Determine the (x, y) coordinate at the center of the cell enclosing the given text.  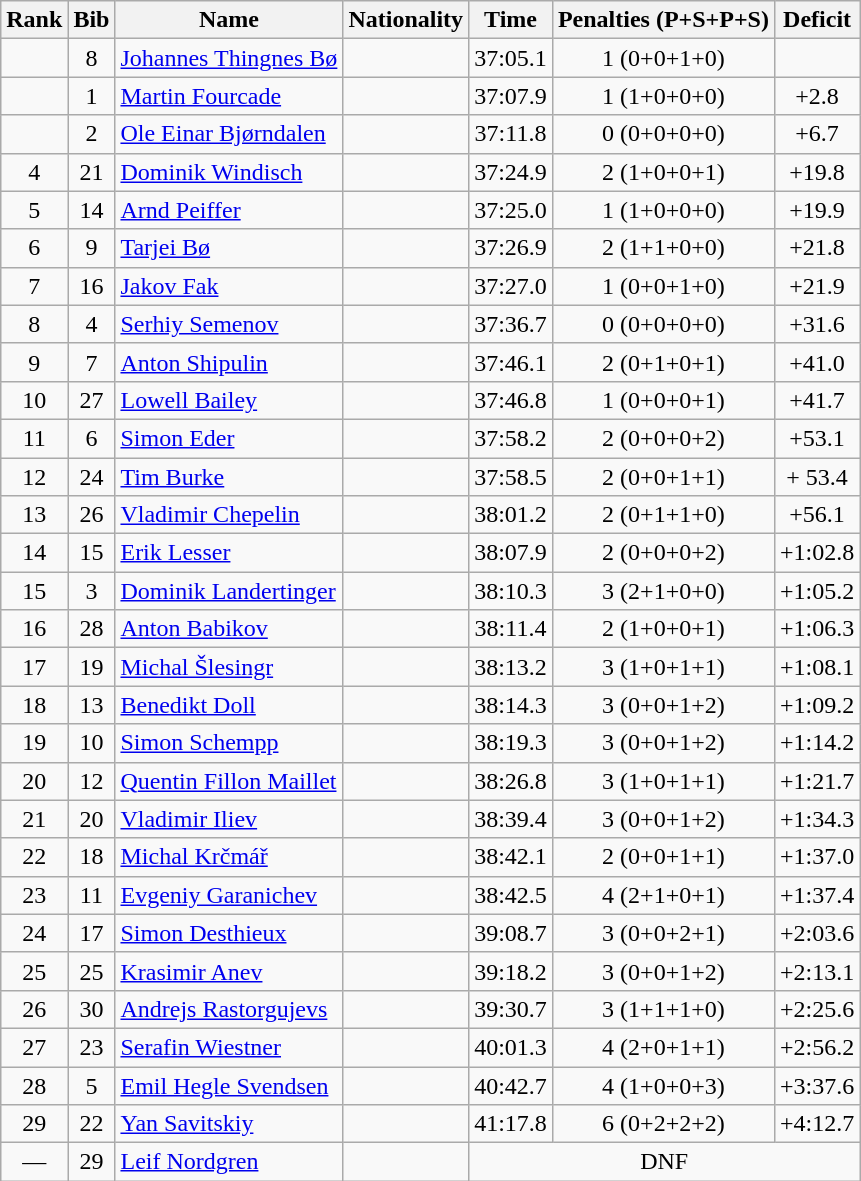
38:10.3 (511, 591)
37:46.1 (511, 362)
39:08.7 (511, 933)
2 (92, 134)
DNF (664, 1162)
+21.9 (816, 286)
Martin Fourcade (229, 96)
+19.9 (816, 210)
Deficit (816, 20)
Anton Babikov (229, 629)
Bib (92, 20)
+2:03.6 (816, 933)
Anton Shipulin (229, 362)
38:11.4 (511, 629)
+1:37.4 (816, 895)
Simon Schempp (229, 743)
4 (1+0+0+3) (663, 1085)
— (34, 1162)
Vladimir Chepelin (229, 515)
+1:02.8 (816, 553)
+53.1 (816, 438)
+41.7 (816, 400)
38:42.1 (511, 857)
38:01.2 (511, 515)
Tim Burke (229, 477)
37:26.9 (511, 248)
38:14.3 (511, 705)
+3:37.6 (816, 1085)
Benedikt Doll (229, 705)
+2:13.1 (816, 971)
41:17.8 (511, 1124)
40:01.3 (511, 1047)
38:07.9 (511, 553)
30 (92, 1009)
Lowell Bailey (229, 400)
Ole Einar Bjørndalen (229, 134)
Leif Nordgren (229, 1162)
37:58.2 (511, 438)
37:05.1 (511, 58)
39:30.7 (511, 1009)
Rank (34, 20)
+1:08.1 (816, 667)
Dominik Windisch (229, 172)
38:13.2 (511, 667)
+1:09.2 (816, 705)
37:58.5 (511, 477)
Andrejs Rastorgujevs (229, 1009)
Jakov Fak (229, 286)
1 (0+0+0+1) (663, 400)
Dominik Landertinger (229, 591)
Johannes Thingnes Bø (229, 58)
Vladimir Iliev (229, 819)
37:11.8 (511, 134)
3 (2+1+0+0) (663, 591)
Evgeniy Garanichev (229, 895)
Michal Šlesingr (229, 667)
Nationality (406, 20)
Krasimir Anev (229, 971)
37:27.0 (511, 286)
Time (511, 20)
38:42.5 (511, 895)
+6.7 (816, 134)
+1:14.2 (816, 743)
40:42.7 (511, 1085)
Serhiy Semenov (229, 324)
37:36.7 (511, 324)
2 (1+1+0+0) (663, 248)
+56.1 (816, 515)
38:19.3 (511, 743)
37:24.9 (511, 172)
Michal Krčmář (229, 857)
38:39.4 (511, 819)
Tarjei Bø (229, 248)
+ 53.4 (816, 477)
Emil Hegle Svendsen (229, 1085)
2 (0+1+0+1) (663, 362)
+4:12.7 (816, 1124)
+1:05.2 (816, 591)
37:07.9 (511, 96)
Simon Desthieux (229, 933)
Erik Lesser (229, 553)
Penalties (P+S+P+S) (663, 20)
Name (229, 20)
2 (0+1+1+0) (663, 515)
+1:34.3 (816, 819)
+41.0 (816, 362)
3 (1+1+1+0) (663, 1009)
6 (0+2+2+2) (663, 1124)
Quentin Fillon Maillet (229, 781)
+1:37.0 (816, 857)
4 (2+1+0+1) (663, 895)
Simon Eder (229, 438)
+1:21.7 (816, 781)
3 (92, 591)
4 (2+0+1+1) (663, 1047)
+19.8 (816, 172)
1 (92, 96)
+31.6 (816, 324)
Arnd Peiffer (229, 210)
+21.8 (816, 248)
3 (0+0+2+1) (663, 933)
Serafin Wiestner (229, 1047)
+1:06.3 (816, 629)
37:46.8 (511, 400)
39:18.2 (511, 971)
+2.8 (816, 96)
+2:56.2 (816, 1047)
38:26.8 (511, 781)
+2:25.6 (816, 1009)
37:25.0 (511, 210)
Yan Savitskiy (229, 1124)
